Scan for the cell matching the given text and deliver its [x, y] coordinate at center. 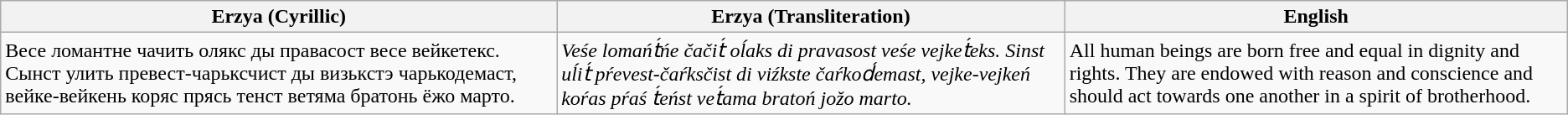
English [1316, 17]
Erzya (Transliteration) [811, 17]
Erzya (Cyrillic) [279, 17]
